Locate the cell with the specified text and output its (X, Y) center coordinate. 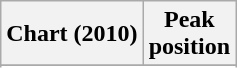
Chart (2010) (72, 34)
Peakposition (189, 34)
